Find where the given text appears and provide that cell's center as [x, y] coordinate. 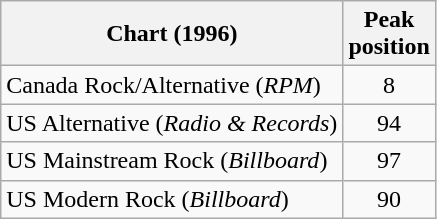
90 [389, 199]
US Alternative (Radio & Records) [172, 123]
97 [389, 161]
94 [389, 123]
Chart (1996) [172, 34]
Peakposition [389, 34]
8 [389, 85]
US Modern Rock (Billboard) [172, 199]
Canada Rock/Alternative (RPM) [172, 85]
US Mainstream Rock (Billboard) [172, 161]
